Return the (X, Y) coordinate for the center point of the cell that contains the specified text.  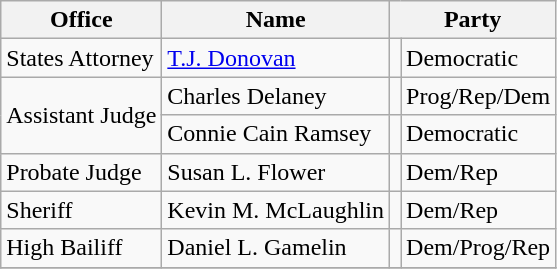
Prog/Rep/Dem (478, 96)
Susan L. Flower (276, 172)
Kevin M. McLaughlin (276, 210)
Connie Cain Ramsey (276, 134)
Assistant Judge (82, 115)
Probate Judge (82, 172)
High Bailiff (82, 248)
Sheriff (82, 210)
Party (473, 20)
Dem/Prog/Rep (478, 248)
T.J. Donovan (276, 58)
Daniel L. Gamelin (276, 248)
Name (276, 20)
Office (82, 20)
States Attorney (82, 58)
Charles Delaney (276, 96)
